Search for the cell housing the specified text and yield its [X, Y] center coordinate. 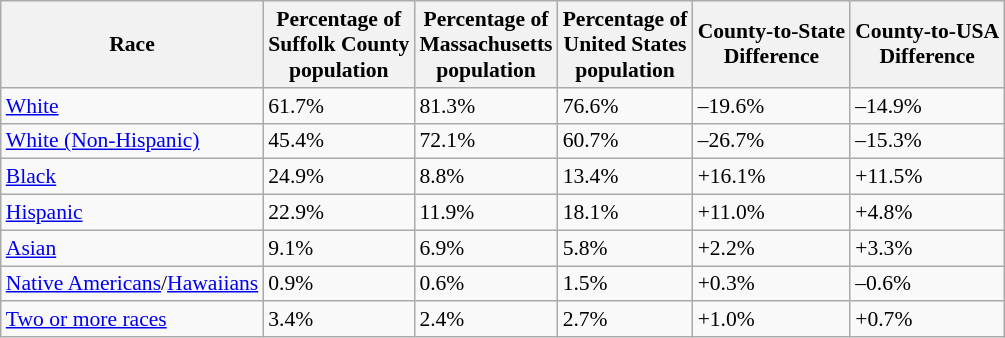
White [132, 106]
Hispanic [132, 213]
County-to-StateDifference [772, 44]
+2.2% [772, 248]
White (Non-Hispanic) [132, 141]
+0.7% [927, 320]
County-to-USADifference [927, 44]
–14.9% [927, 106]
–0.6% [927, 284]
72.1% [486, 141]
60.7% [626, 141]
22.9% [338, 213]
0.6% [486, 284]
Native Americans/Hawaiians [132, 284]
81.3% [486, 106]
13.4% [626, 177]
+16.1% [772, 177]
61.7% [338, 106]
Race [132, 44]
45.4% [338, 141]
+11.0% [772, 213]
Percentage ofMassachusettspopulation [486, 44]
0.9% [338, 284]
Percentage ofUnited Statespopulation [626, 44]
18.1% [626, 213]
Black [132, 177]
+0.3% [772, 284]
–15.3% [927, 141]
1.5% [626, 284]
5.8% [626, 248]
Two or more races [132, 320]
–19.6% [772, 106]
Percentage of Suffolk Countypopulation [338, 44]
9.1% [338, 248]
+11.5% [927, 177]
2.7% [626, 320]
6.9% [486, 248]
2.4% [486, 320]
+4.8% [927, 213]
+3.3% [927, 248]
3.4% [338, 320]
Asian [132, 248]
76.6% [626, 106]
8.8% [486, 177]
+1.0% [772, 320]
11.9% [486, 213]
24.9% [338, 177]
–26.7% [772, 141]
